Pinpoint the cell where the given text exists, returning its (x, y) midpoint coordinate. 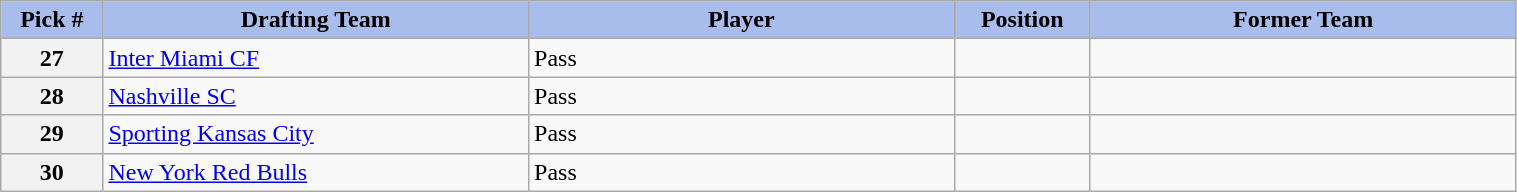
Player (742, 20)
Nashville SC (316, 96)
Drafting Team (316, 20)
28 (52, 96)
New York Red Bulls (316, 172)
29 (52, 134)
Inter Miami CF (316, 58)
Pick # (52, 20)
Former Team (1303, 20)
Sporting Kansas City (316, 134)
30 (52, 172)
27 (52, 58)
Position (1022, 20)
